Pinpoint the cell where the given text exists, returning its [x, y] midpoint coordinate. 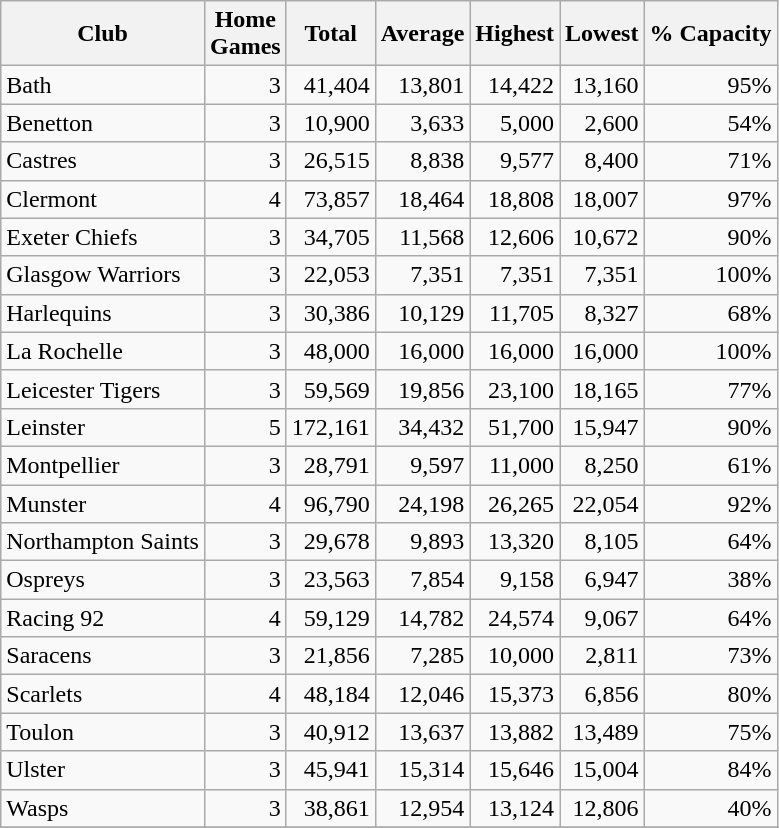
11,705 [515, 313]
29,678 [330, 542]
38,861 [330, 808]
% Capacity [710, 34]
8,250 [602, 465]
7,285 [422, 656]
10,129 [422, 313]
HomeGames [245, 34]
12,954 [422, 808]
41,404 [330, 85]
8,105 [602, 542]
92% [710, 503]
8,400 [602, 161]
Glasgow Warriors [103, 275]
9,597 [422, 465]
18,007 [602, 199]
Exeter Chiefs [103, 237]
Bath [103, 85]
95% [710, 85]
Racing 92 [103, 618]
38% [710, 580]
40,912 [330, 732]
Lowest [602, 34]
14,422 [515, 85]
13,160 [602, 85]
5 [245, 427]
6,856 [602, 694]
Leinster [103, 427]
La Rochelle [103, 351]
Ulster [103, 770]
18,464 [422, 199]
80% [710, 694]
24,574 [515, 618]
61% [710, 465]
Highest [515, 34]
48,000 [330, 351]
48,184 [330, 694]
8,327 [602, 313]
12,806 [602, 808]
59,129 [330, 618]
10,672 [602, 237]
7,854 [422, 580]
75% [710, 732]
26,515 [330, 161]
45,941 [330, 770]
13,801 [422, 85]
Total [330, 34]
Leicester Tigers [103, 389]
84% [710, 770]
22,053 [330, 275]
34,705 [330, 237]
13,882 [515, 732]
Castres [103, 161]
8,838 [422, 161]
13,637 [422, 732]
Average [422, 34]
15,373 [515, 694]
28,791 [330, 465]
Harlequins [103, 313]
6,947 [602, 580]
12,046 [422, 694]
15,646 [515, 770]
5,000 [515, 123]
18,165 [602, 389]
15,314 [422, 770]
Scarlets [103, 694]
172,161 [330, 427]
15,947 [602, 427]
10,900 [330, 123]
9,893 [422, 542]
12,606 [515, 237]
26,265 [515, 503]
30,386 [330, 313]
22,054 [602, 503]
14,782 [422, 618]
68% [710, 313]
15,004 [602, 770]
13,124 [515, 808]
9,577 [515, 161]
Toulon [103, 732]
13,320 [515, 542]
Montpellier [103, 465]
18,808 [515, 199]
Clermont [103, 199]
21,856 [330, 656]
24,198 [422, 503]
73% [710, 656]
54% [710, 123]
9,158 [515, 580]
2,811 [602, 656]
3,633 [422, 123]
34,432 [422, 427]
77% [710, 389]
71% [710, 161]
23,563 [330, 580]
51,700 [515, 427]
97% [710, 199]
10,000 [515, 656]
13,489 [602, 732]
Benetton [103, 123]
Munster [103, 503]
96,790 [330, 503]
Saracens [103, 656]
Club [103, 34]
59,569 [330, 389]
Northampton Saints [103, 542]
73,857 [330, 199]
9,067 [602, 618]
11,568 [422, 237]
Wasps [103, 808]
23,100 [515, 389]
40% [710, 808]
Ospreys [103, 580]
2,600 [602, 123]
19,856 [422, 389]
11,000 [515, 465]
